Find where the given text appears and provide that cell's center as (x, y) coordinate. 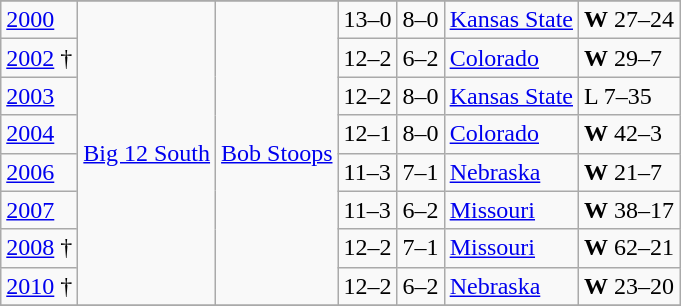
W 23–20 (630, 286)
W 38–17 (630, 210)
2006 (40, 172)
13–0 (368, 20)
Big 12 South (147, 153)
Bob Stoops (277, 153)
2003 (40, 96)
2000 (40, 20)
2002 † (40, 58)
W 29–7 (630, 58)
2004 (40, 134)
W 62–21 (630, 248)
W 27–24 (630, 20)
W 21–7 (630, 172)
2010 † (40, 286)
12–1 (368, 134)
L 7–35 (630, 96)
W 42–3 (630, 134)
2008 † (40, 248)
2007 (40, 210)
